Identify which cell holds the provided text, then report its (X, Y) central coordinate. 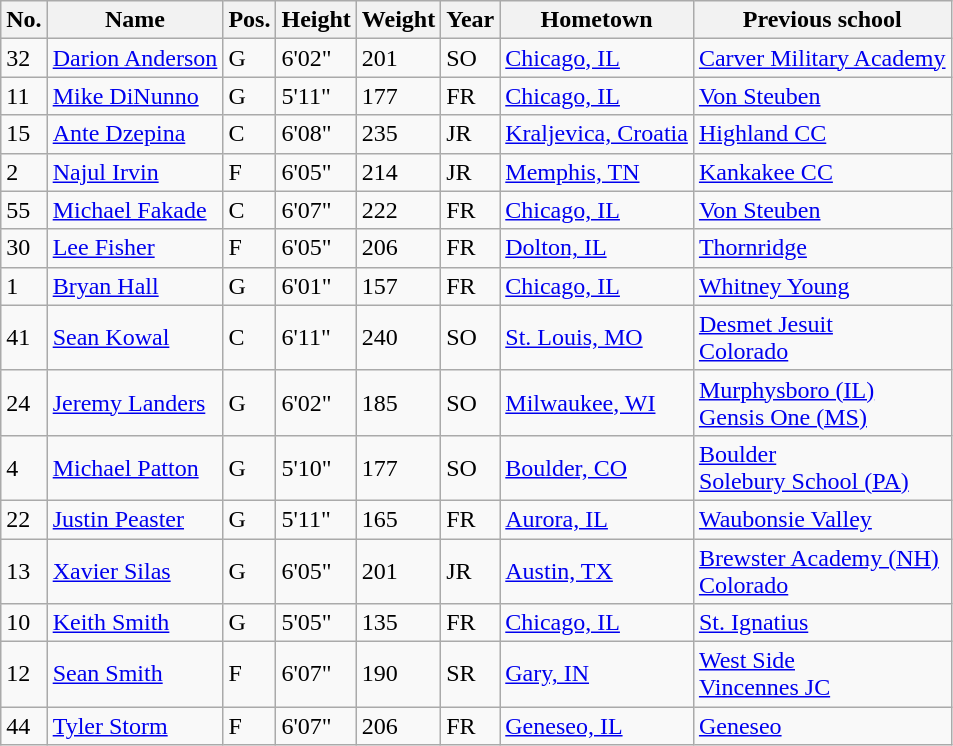
Ante Dzepina (135, 134)
6'11" (316, 338)
Keith Smith (135, 623)
Waubonsie Valley (822, 519)
190 (398, 674)
Geneseo, IL (597, 726)
Boulder, CO (597, 468)
44 (24, 726)
Austin, TX (597, 570)
165 (398, 519)
Gary, IN (597, 674)
10 (24, 623)
SR (470, 674)
Sean Kowal (135, 338)
Milwaukee, WI (597, 402)
Carver Military Academy (822, 58)
Najul Irvin (135, 172)
5'10" (316, 468)
Geneseo (822, 726)
15 (24, 134)
22 (24, 519)
41 (24, 338)
Dolton, IL (597, 248)
222 (398, 210)
Pos. (250, 20)
Whitney Young (822, 286)
Desmet JesuitColorado (822, 338)
Weight (398, 20)
Aurora, IL (597, 519)
157 (398, 286)
Murphysboro (IL)Gensis One (MS) (822, 402)
11 (24, 96)
13 (24, 570)
Hometown (597, 20)
Previous school (822, 20)
Thornridge (822, 248)
BoulderSolebury School (PA) (822, 468)
4 (24, 468)
Bryan Hall (135, 286)
185 (398, 402)
No. (24, 20)
Memphis, TN (597, 172)
Year (470, 20)
6'08" (316, 134)
Height (316, 20)
1 (24, 286)
5'05" (316, 623)
240 (398, 338)
St. Louis, MO (597, 338)
24 (24, 402)
32 (24, 58)
12 (24, 674)
Brewster Academy (NH)Colorado (822, 570)
Tyler Storm (135, 726)
Justin Peaster (135, 519)
Kankakee CC (822, 172)
Michael Fakade (135, 210)
Lee Fisher (135, 248)
Michael Patton (135, 468)
Xavier Silas (135, 570)
Darion Anderson (135, 58)
55 (24, 210)
235 (398, 134)
Kraljevica, Croatia (597, 134)
30 (24, 248)
Name (135, 20)
2 (24, 172)
6'01" (316, 286)
Sean Smith (135, 674)
Highland CC (822, 134)
St. Ignatius (822, 623)
135 (398, 623)
214 (398, 172)
Mike DiNunno (135, 96)
Jeremy Landers (135, 402)
West SideVincennes JC (822, 674)
